Determine the [X, Y] coordinate at the center of the cell enclosing the given text.  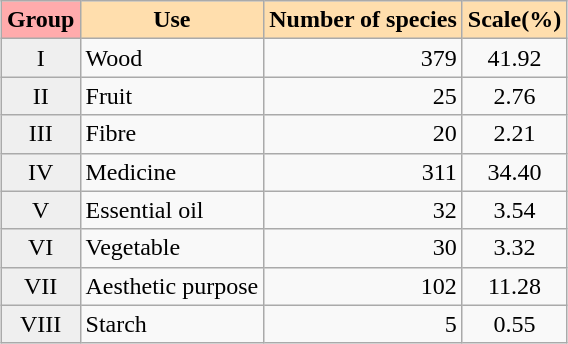
311 [364, 172]
30 [364, 248]
3.32 [514, 248]
0.55 [514, 324]
41.92 [514, 58]
2.76 [514, 96]
Wood [172, 58]
Starch [172, 324]
VIII [40, 324]
VI [40, 248]
I [40, 58]
Fibre [172, 134]
11.28 [514, 286]
102 [364, 286]
5 [364, 324]
III [40, 134]
Number of species [364, 20]
2.21 [514, 134]
Aesthetic purpose [172, 286]
25 [364, 96]
II [40, 96]
IV [40, 172]
34.40 [514, 172]
VII [40, 286]
Fruit [172, 96]
Scale(%) [514, 20]
Essential oil [172, 210]
Vegetable [172, 248]
Group [40, 20]
32 [364, 210]
Medicine [172, 172]
Use [172, 20]
379 [364, 58]
20 [364, 134]
V [40, 210]
3.54 [514, 210]
